Detect which cell encompasses the target text, then output its [x, y] center coordinate. 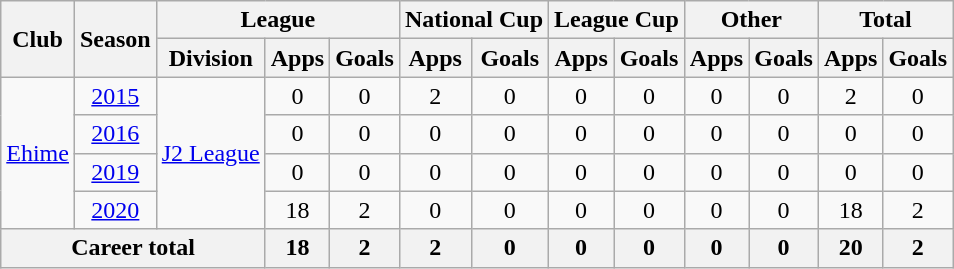
Division [210, 58]
Club [38, 39]
Season [115, 39]
Ehime [38, 153]
Total [885, 20]
20 [850, 248]
Other [751, 20]
National Cup [474, 20]
Career total [133, 248]
League [278, 20]
2016 [115, 134]
J2 League [210, 153]
2019 [115, 172]
League Cup [617, 20]
2015 [115, 96]
2020 [115, 210]
